From the cell containing the given text, extract its center point as (X, Y) coordinate. 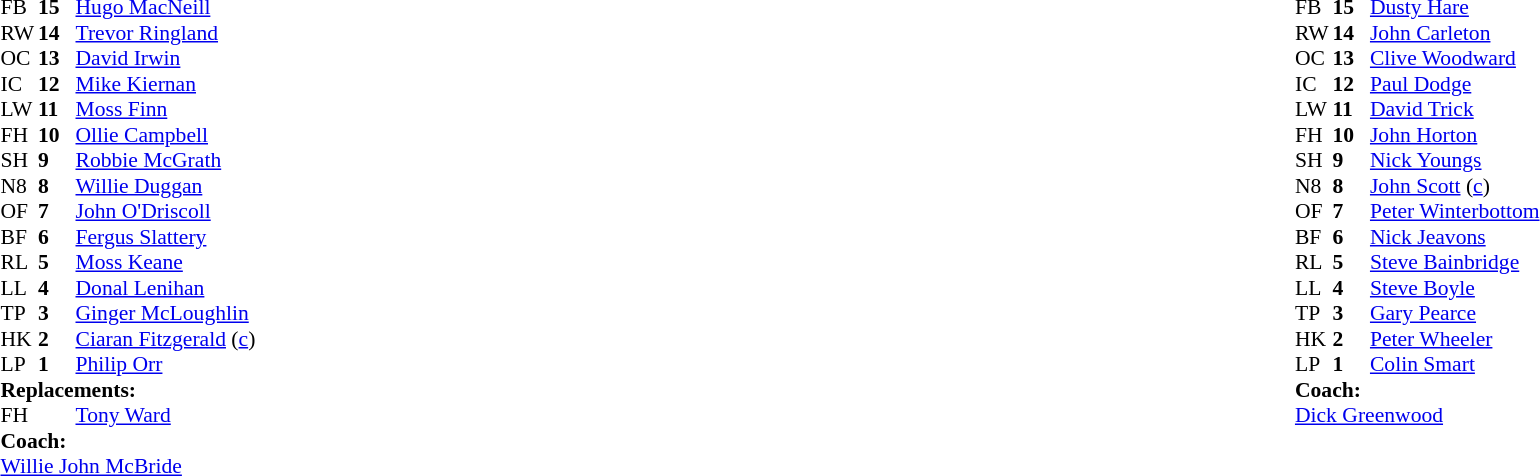
Steve Bainbridge (1455, 263)
David Irwin (166, 59)
David Trick (1455, 109)
Paul Dodge (1455, 84)
Willie Duggan (166, 186)
Donal Lenihan (166, 288)
Nick Youngs (1455, 161)
Peter Winterbottom (1455, 211)
Fergus Slattery (166, 237)
Peter Wheeler (1455, 339)
John Carleton (1455, 33)
John Horton (1455, 135)
Ollie Campbell (166, 135)
Moss Keane (166, 263)
Colin Smart (1455, 365)
Dick Greenwood (1418, 415)
Philip Orr (166, 365)
Trevor Ringland (166, 33)
Gary Pearce (1455, 313)
Moss Finn (166, 109)
Mike Kiernan (166, 84)
Tony Ward (166, 415)
Steve Boyle (1455, 288)
Nick Jeavons (1455, 237)
Robbie McGrath (166, 161)
Clive Woodward (1455, 59)
Ciaran Fitzgerald (c) (166, 339)
Ginger McLoughlin (166, 313)
John Scott (c) (1455, 186)
Replacements: (128, 390)
John O'Driscoll (166, 211)
